Extract the (X, Y) coordinate from the center of the cell holding the provided text.  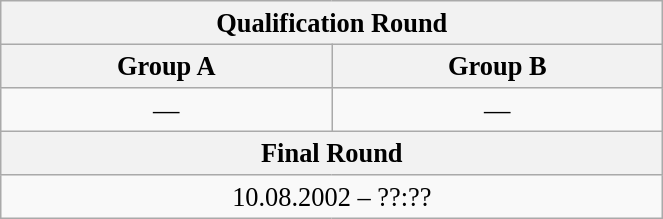
Final Round (332, 153)
Group A (166, 66)
10.08.2002 – ??:?? (332, 197)
Group B (498, 66)
Qualification Round (332, 22)
